Detect which cell encompasses the target text, then output its [X, Y] center coordinate. 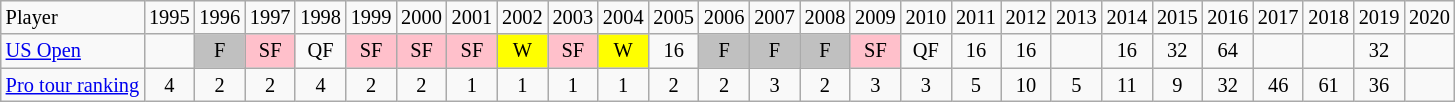
1995 [169, 17]
2009 [875, 17]
1996 [220, 17]
2005 [673, 17]
2013 [1076, 17]
2019 [1379, 17]
2014 [1127, 17]
1999 [371, 17]
36 [1379, 85]
Pro tour ranking [72, 85]
2020 [1429, 17]
2007 [774, 17]
2017 [1278, 17]
2006 [724, 17]
10 [1026, 85]
11 [1127, 85]
2018 [1328, 17]
2001 [472, 17]
61 [1328, 85]
2012 [1026, 17]
2010 [926, 17]
2004 [623, 17]
9 [1177, 85]
Player [72, 17]
2015 [1177, 17]
1997 [270, 17]
46 [1278, 85]
2000 [421, 17]
2003 [573, 17]
64 [1228, 51]
2002 [522, 17]
1998 [320, 17]
2008 [825, 17]
US Open [72, 51]
2016 [1228, 17]
2011 [976, 17]
